Locate the cell with the specified text and output its (X, Y) center coordinate. 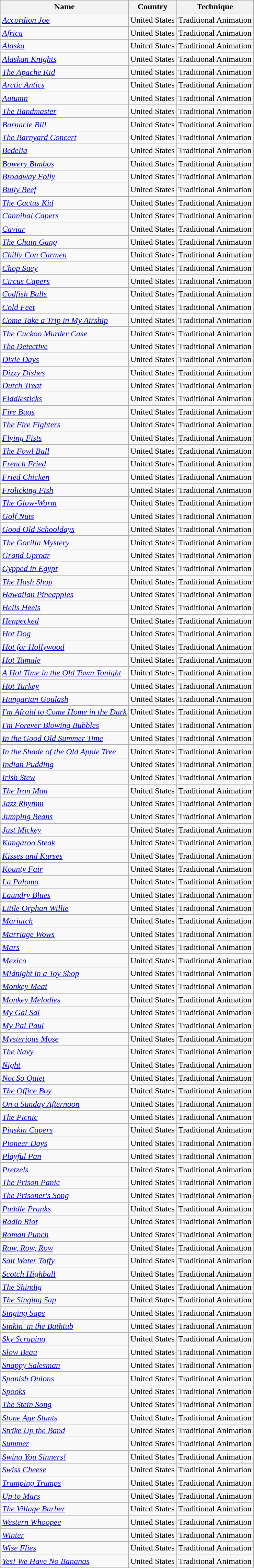
Radio Riot (65, 1222)
Circus Capers (65, 281)
Kounty Fair (65, 869)
The Iron Man (65, 790)
Tramping Tramps (65, 1483)
Strike Up the Band (65, 1431)
La Paloma (65, 882)
Pioneer Days (65, 1143)
Fiddlesticks (65, 399)
Yes! We Have No Bananas (65, 1561)
Fried Chicken (65, 477)
Cannibal Capers (65, 216)
Stone Age Stunts (65, 1418)
Bedelia (65, 150)
Swiss Cheese (65, 1470)
Kisses and Kurses (65, 856)
Monkey Meat (65, 986)
Hot for Hollywood (65, 647)
Western Whoopee (65, 1522)
Kangaroo Steak (65, 843)
French Fried (65, 464)
Dixie Days (65, 359)
Monkey Melodies (65, 1000)
Night (65, 1065)
Grand Uproar (65, 555)
The Barnyard Concert (65, 137)
Winter (65, 1535)
Flying Fists (65, 438)
Playful Pan (65, 1156)
The Stein Song (65, 1404)
On a Sunday Afternoon (65, 1104)
Hot Dog (65, 634)
The Fire Fighters (65, 425)
Chilly Con Carmen (65, 255)
Mysterious Mose (65, 1039)
Sinkin' in the Bathtub (65, 1326)
Barnacle Bill (65, 124)
Roman Punch (65, 1235)
Chop Suey (65, 268)
Hot Turkey (65, 686)
Up to Mars (65, 1496)
Singing Saps (65, 1313)
Africa (65, 33)
Salt Water Taffy (65, 1261)
The Cuckoo Murder Case (65, 333)
In the Good Old Summer Time (65, 738)
Broadway Folly (65, 177)
Swing You Sinners! (65, 1457)
Just Mickey (65, 830)
The Shindig (65, 1287)
Spooks (65, 1391)
Irish Stew (65, 777)
The Hash Shop (65, 582)
Technique (215, 7)
Alaskan Knights (65, 59)
The Glow-Worm (65, 503)
The Detective (65, 346)
Midnight in a Toy Shop (65, 973)
Jumping Beans (65, 817)
Name (65, 7)
Row, Row, Row (65, 1248)
Mars (65, 947)
Arctic Antics (65, 85)
Pigskin Capers (65, 1130)
Dutch Treat (65, 386)
Scotch Highball (65, 1274)
Gypped in Egypt (65, 568)
Little Orphan Willie (65, 908)
Bowery Bimbos (65, 164)
Country (152, 7)
Come Take a Trip in My Airship (65, 320)
Hot Tamale (65, 660)
The Chain Gang (65, 242)
The Bandmaster (65, 111)
A Hot Time in the Old Town Tonight (65, 673)
Jazz Rhythm (65, 804)
Hells Heels (65, 608)
Indian Pudding (65, 764)
I'm Forever Blowing Bubbles (65, 725)
Marriage Wows (65, 934)
Snappy Salesman (65, 1365)
Caviar (65, 229)
The Gorilla Mystery (65, 542)
The Prisoner's Song (65, 1195)
Fire Bugs (65, 412)
Bully Beef (65, 190)
The Fowl Ball (65, 451)
Good Old Schooldays (65, 529)
My Gal Sal (65, 1013)
The Village Barber (65, 1509)
Wise Flies (65, 1548)
Puddle Pranks (65, 1208)
Slow Beau (65, 1352)
Spanish Onions (65, 1378)
The Singing Sap (65, 1300)
Pretzels (65, 1169)
Accordion Joe (65, 20)
In the Shade of the Old Apple Tree (65, 751)
Hawaiian Pineapples (65, 595)
Autumn (65, 98)
The Picnic (65, 1117)
Hungarian Goulash (65, 699)
Mexico (65, 960)
My Pal Paul (65, 1026)
Laundry Blues (65, 895)
Codfish Balls (65, 294)
The Prison Panic (65, 1182)
I'm Afraid to Come Home in the Dark (65, 712)
Sky Scraping (65, 1339)
Mariutch (65, 921)
The Navy (65, 1052)
Alaska (65, 46)
The Apache Kid (65, 72)
The Cactus Kid (65, 203)
Frolicking Fish (65, 490)
Summer (65, 1444)
Cold Feet (65, 307)
Dizzy Dishes (65, 372)
Henpecked (65, 621)
Not So Quiet (65, 1078)
The Office Boy (65, 1091)
Golf Nuts (65, 516)
